Provide the (x, y) coordinate of the cell's center where the given text is located.  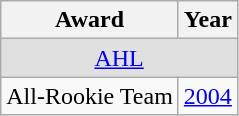
AHL (120, 58)
All-Rookie Team (90, 96)
Award (90, 20)
Year (208, 20)
2004 (208, 96)
